From the cell containing the given text, extract its center point as [X, Y] coordinate. 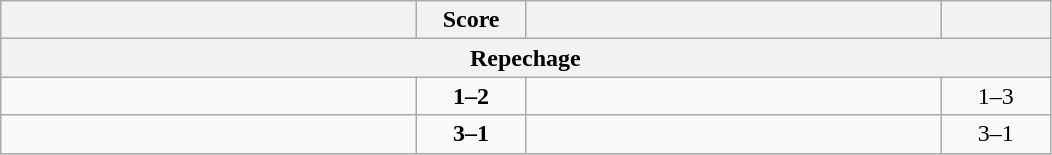
Repechage [526, 58]
Score [472, 20]
1–3 [996, 96]
1–2 [472, 96]
